Determine the [X, Y] coordinate at the center of the cell enclosing the given text.  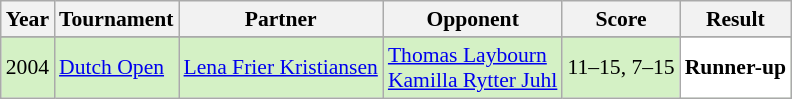
Result [736, 19]
Partner [281, 19]
Lena Frier Kristiansen [281, 68]
Thomas Laybourn Kamilla Rytter Juhl [473, 68]
Dutch Open [116, 68]
Year [28, 19]
Runner-up [736, 68]
Tournament [116, 19]
11–15, 7–15 [620, 68]
2004 [28, 68]
Score [620, 19]
Opponent [473, 19]
